Capture the cell that displays the provided text and extract its [x, y] central coordinate. 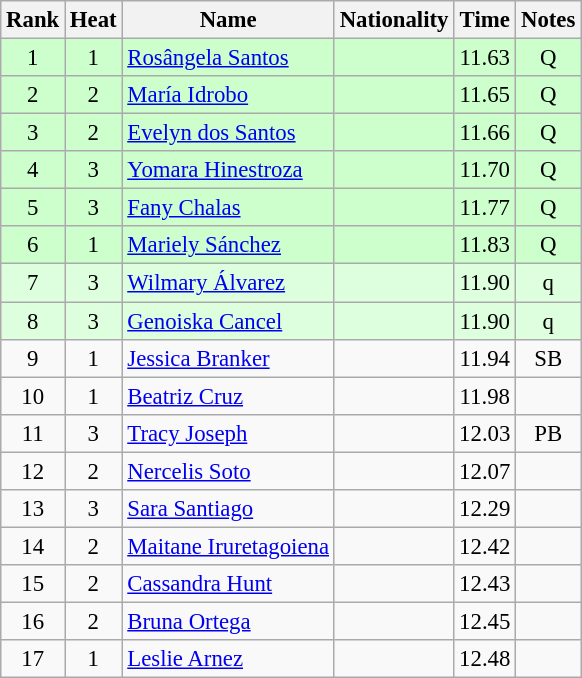
Jessica Branker [228, 358]
Nationality [394, 20]
Heat [94, 20]
Yomara Hinestroza [228, 170]
17 [33, 659]
Beatriz Cruz [228, 396]
Maitane Iruretagoiena [228, 546]
4 [33, 170]
11 [33, 433]
12.29 [485, 509]
12 [33, 471]
13 [33, 509]
Wilmary Álvarez [228, 283]
Fany Chalas [228, 208]
PB [548, 433]
Time [485, 20]
Leslie Arnez [228, 659]
7 [33, 283]
6 [33, 245]
15 [33, 584]
8 [33, 321]
Bruna Ortega [228, 621]
5 [33, 208]
11.77 [485, 208]
Notes [548, 20]
11.83 [485, 245]
11.65 [485, 95]
12.48 [485, 659]
Sara Santiago [228, 509]
11.66 [485, 133]
Nercelis Soto [228, 471]
12.03 [485, 433]
12.42 [485, 546]
Mariely Sánchez [228, 245]
12.45 [485, 621]
11.70 [485, 170]
Evelyn dos Santos [228, 133]
10 [33, 396]
11.98 [485, 396]
Cassandra Hunt [228, 584]
María Idrobo [228, 95]
12.07 [485, 471]
12.43 [485, 584]
16 [33, 621]
Genoiska Cancel [228, 321]
11.94 [485, 358]
11.63 [485, 58]
Rosângela Santos [228, 58]
Rank [33, 20]
Name [228, 20]
9 [33, 358]
SB [548, 358]
Tracy Joseph [228, 433]
14 [33, 546]
